From the cell containing the given text, extract its center point as (X, Y) coordinate. 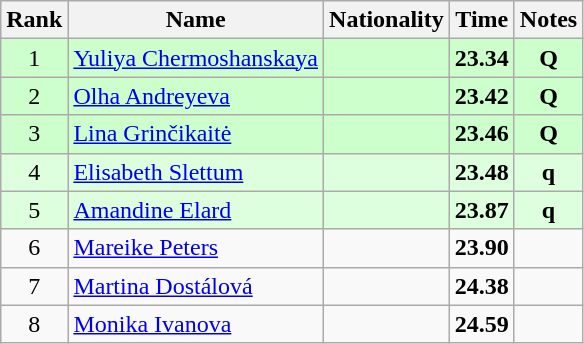
23.87 (482, 210)
23.90 (482, 248)
8 (34, 324)
Olha Andreyeva (196, 96)
6 (34, 248)
Mareike Peters (196, 248)
23.46 (482, 134)
Yuliya Chermoshanskaya (196, 58)
Elisabeth Slettum (196, 172)
5 (34, 210)
23.34 (482, 58)
Martina Dostálová (196, 286)
Notes (548, 20)
24.59 (482, 324)
2 (34, 96)
Rank (34, 20)
4 (34, 172)
7 (34, 286)
3 (34, 134)
24.38 (482, 286)
Monika Ivanova (196, 324)
23.48 (482, 172)
23.42 (482, 96)
Time (482, 20)
Name (196, 20)
Amandine Elard (196, 210)
1 (34, 58)
Lina Grinčikaitė (196, 134)
Nationality (387, 20)
